Find where the given text appears and provide that cell's center as [X, Y] coordinate. 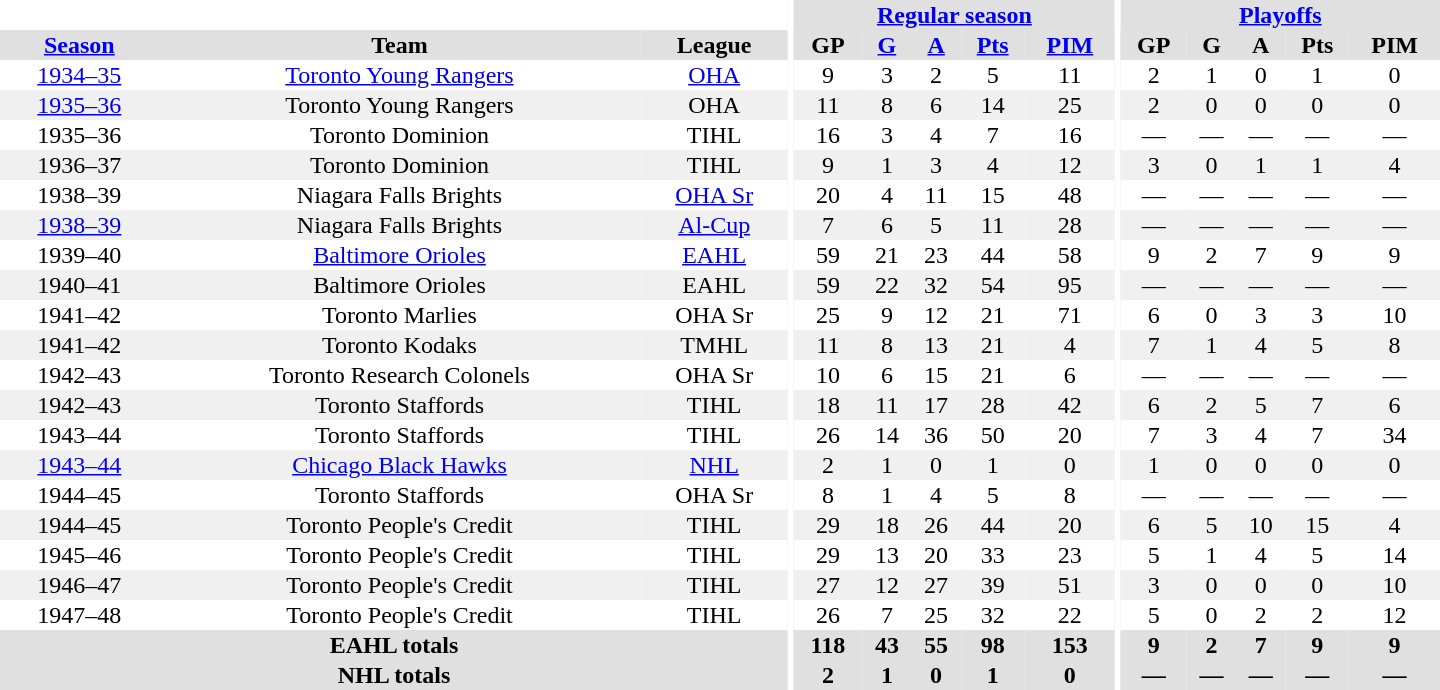
54 [993, 285]
EAHL totals [394, 645]
Toronto Kodaks [400, 345]
1947–48 [80, 615]
33 [993, 555]
1945–46 [80, 555]
98 [993, 645]
95 [1070, 285]
Toronto Research Colonels [400, 375]
39 [993, 585]
153 [1070, 645]
43 [886, 645]
48 [1070, 195]
1934–35 [80, 75]
55 [936, 645]
58 [1070, 255]
NHL totals [394, 675]
42 [1070, 405]
1946–47 [80, 585]
1940–41 [80, 285]
71 [1070, 315]
Playoffs [1280, 15]
Regular season [955, 15]
Chicago Black Hawks [400, 465]
Team [400, 45]
Al-Cup [714, 225]
TMHL [714, 345]
34 [1394, 435]
Toronto Marlies [400, 315]
17 [936, 405]
51 [1070, 585]
League [714, 45]
50 [993, 435]
Season [80, 45]
1936–37 [80, 165]
36 [936, 435]
NHL [714, 465]
1939–40 [80, 255]
118 [828, 645]
